From the cell containing the given text, extract its center point as (X, Y) coordinate. 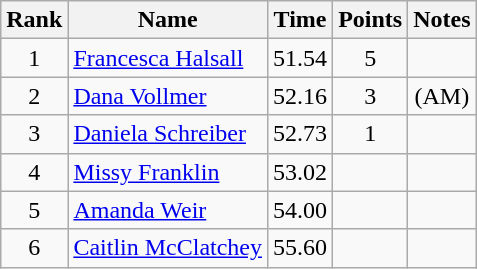
53.02 (300, 172)
51.54 (300, 58)
Daniela Schreiber (168, 134)
Name (168, 20)
Points (370, 20)
6 (34, 248)
Amanda Weir (168, 210)
54.00 (300, 210)
Time (300, 20)
Dana Vollmer (168, 96)
(AM) (442, 96)
Rank (34, 20)
55.60 (300, 248)
52.73 (300, 134)
Francesca Halsall (168, 58)
4 (34, 172)
Missy Franklin (168, 172)
2 (34, 96)
Caitlin McClatchey (168, 248)
52.16 (300, 96)
Notes (442, 20)
